Locate the cell with the specified text and output its [x, y] center coordinate. 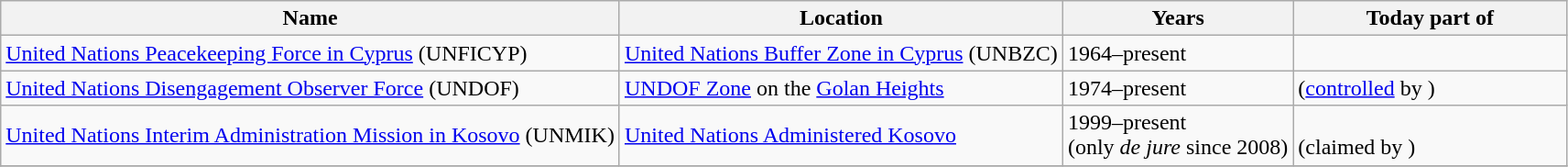
1964–present [1178, 53]
United Nations Administered Kosovo [841, 136]
(controlled by ) [1431, 88]
Years [1178, 18]
United Nations Buffer Zone in Cyprus (UNBZC) [841, 53]
Today part of [1431, 18]
United Nations Peacekeeping Force in Cyprus (UNFICYP) [310, 53]
United Nations Disengagement Observer Force (UNDOF) [310, 88]
(claimed by ) [1431, 136]
United Nations Interim Administration Mission in Kosovo (UNMIK) [310, 136]
1999–present(only de jure since 2008) [1178, 136]
Name [310, 18]
1974–present [1178, 88]
Location [841, 18]
UNDOF Zone on the Golan Heights [841, 88]
